Locate the cell with the specified text and output its (x, y) center coordinate. 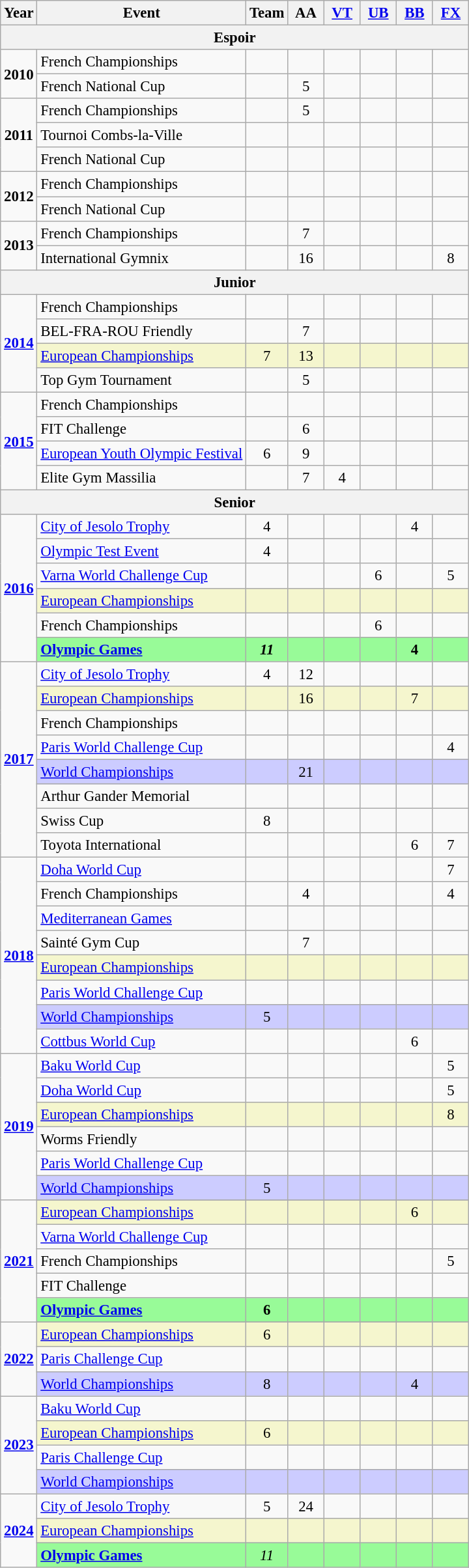
Arthur Gander Memorial (142, 796)
2014 (19, 343)
2019 (19, 1127)
FX (451, 13)
2017 (19, 759)
European Youth Olympic Festival (142, 454)
Team (267, 13)
Mediterranean Games (142, 919)
Year (19, 13)
Top Gym Tournament (142, 380)
BEL-FRA-ROU Friendly (142, 331)
VT (342, 13)
Swiss Cup (142, 821)
2011 (19, 135)
Tournoi Combs-la-Ville (142, 135)
International Gymnix (142, 258)
AA (306, 13)
12 (306, 674)
2021 (19, 1261)
UB (378, 13)
Espoir (234, 38)
2013 (19, 245)
BB (415, 13)
Worms Friendly (142, 1139)
Senior (234, 503)
21 (306, 772)
2022 (19, 1360)
13 (306, 356)
Olympic Test Event (142, 552)
2023 (19, 1445)
2010 (19, 74)
Sainté Gym Cup (142, 944)
Junior (234, 282)
Cottbus World Cup (142, 1041)
2016 (19, 588)
9 (306, 454)
Event (142, 13)
2024 (19, 1530)
2012 (19, 197)
24 (306, 1506)
Elite Gym Massilia (142, 478)
2015 (19, 441)
2018 (19, 956)
Toyota International (142, 845)
